Find where the given text appears and provide that cell's center as (x, y) coordinate. 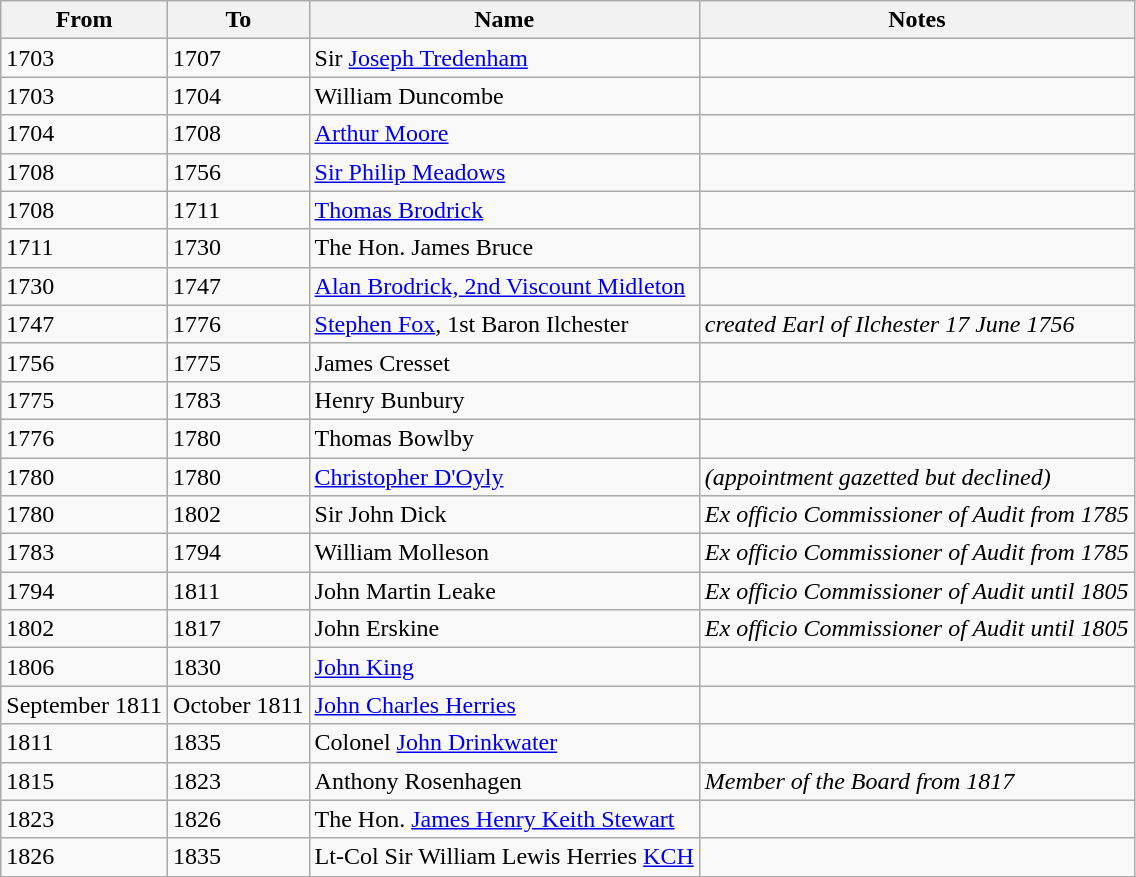
John Charles Herries (504, 705)
To (238, 20)
1806 (84, 667)
Member of the Board from 1817 (916, 781)
Thomas Brodrick (504, 210)
The Hon. James Henry Keith Stewart (504, 819)
William Molleson (504, 553)
Colonel John Drinkwater (504, 743)
John King (504, 667)
Christopher D'Oyly (504, 477)
October 1811 (238, 705)
Name (504, 20)
Notes (916, 20)
Alan Brodrick, 2nd Viscount Midleton (504, 286)
September 1811 (84, 705)
1830 (238, 667)
Thomas Bowlby (504, 438)
Arthur Moore (504, 134)
John Erskine (504, 629)
created Earl of Ilchester 17 June 1756 (916, 324)
John Martin Leake (504, 591)
1817 (238, 629)
Anthony Rosenhagen (504, 781)
Henry Bunbury (504, 400)
From (84, 20)
Stephen Fox, 1st Baron Ilchester (504, 324)
The Hon. James Bruce (504, 248)
James Cresset (504, 362)
Sir Joseph Tredenham (504, 58)
Sir Philip Meadows (504, 172)
(appointment gazetted but declined) (916, 477)
1707 (238, 58)
William Duncombe (504, 96)
Lt-Col Sir William Lewis Herries KCH (504, 857)
Sir John Dick (504, 515)
1815 (84, 781)
